Provide the [x, y] coordinate of the cell's center where the given text is located.  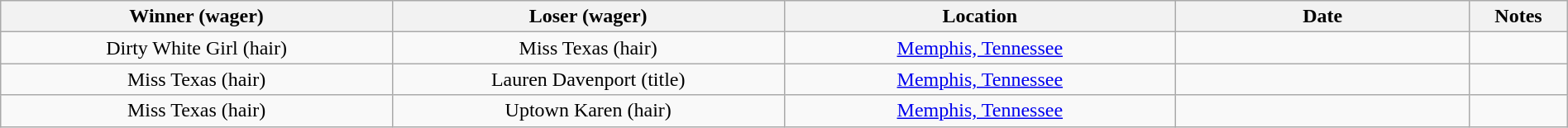
Notes [1518, 17]
Lauren Davenport (title) [588, 79]
Uptown Karen (hair) [588, 111]
Loser (wager) [588, 17]
Winner (wager) [197, 17]
Dirty White Girl (hair) [197, 48]
Location [980, 17]
Date [1323, 17]
